Return the (X, Y) coordinate for the center point of the cell that contains the specified text.  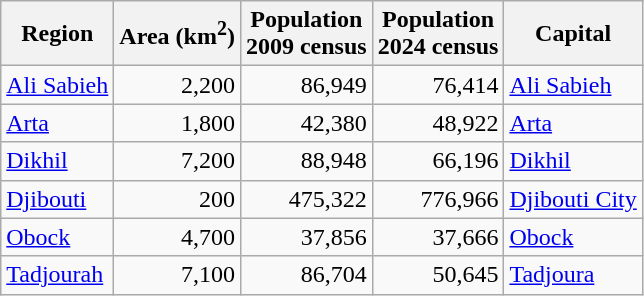
1,800 (178, 123)
776,966 (438, 199)
200 (178, 199)
86,704 (306, 275)
4,700 (178, 237)
Djibouti City (573, 199)
2,200 (178, 85)
Djibouti (58, 199)
48,922 (438, 123)
88,948 (306, 161)
50,645 (438, 275)
7,100 (178, 275)
Region (58, 34)
Tadjoura (573, 275)
7,200 (178, 161)
475,322 (306, 199)
37,666 (438, 237)
76,414 (438, 85)
86,949 (306, 85)
Capital (573, 34)
Tadjourah (58, 275)
Population2009 census (306, 34)
Population2024 census (438, 34)
Area (km2) (178, 34)
37,856 (306, 237)
66,196 (438, 161)
42,380 (306, 123)
